Return the [X, Y] coordinate for the center point of the cell that contains the specified text.  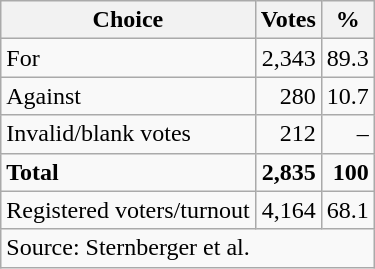
– [348, 134]
For [128, 58]
4,164 [288, 210]
2,343 [288, 58]
100 [348, 172]
% [348, 20]
Total [128, 172]
280 [288, 96]
89.3 [348, 58]
68.1 [348, 210]
212 [288, 134]
Registered voters/turnout [128, 210]
Votes [288, 20]
2,835 [288, 172]
Against [128, 96]
Source: Sternberger et al. [188, 248]
Choice [128, 20]
Invalid/blank votes [128, 134]
10.7 [348, 96]
